Return the [x, y] coordinate for the center point of the cell that contains the specified text.  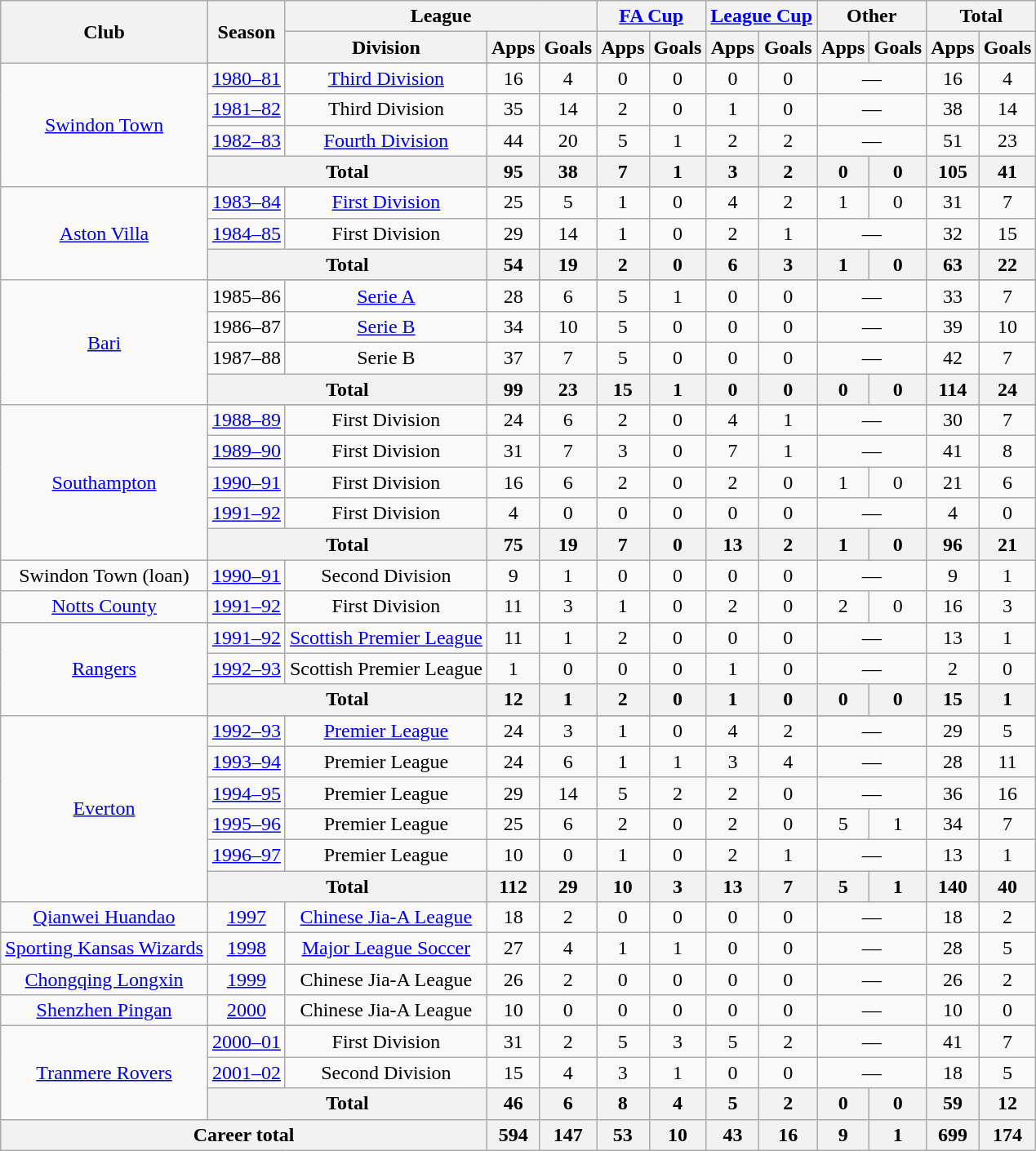
46 [513, 1104]
147 [568, 1135]
27 [513, 949]
Notts County [104, 607]
112 [513, 886]
699 [953, 1135]
1988–89 [247, 420]
63 [953, 264]
Aston Villa [104, 233]
Fourth Division [385, 140]
League Cup [762, 16]
33 [953, 296]
42 [953, 358]
2000 [247, 1011]
1998 [247, 949]
99 [513, 389]
1984–85 [247, 233]
96 [953, 544]
Season [247, 32]
1985–86 [247, 296]
1997 [247, 918]
1986–87 [247, 327]
36 [953, 793]
Major League Soccer [385, 949]
Swindon Town (loan) [104, 575]
43 [733, 1135]
1989–90 [247, 451]
1995–96 [247, 824]
Division [385, 47]
105 [953, 171]
2001–02 [247, 1073]
32 [953, 233]
Qianwei Huandao [104, 918]
114 [953, 389]
Other [872, 16]
44 [513, 140]
30 [953, 420]
95 [513, 171]
35 [513, 109]
20 [568, 140]
Everton [104, 808]
Southampton [104, 482]
FA Cup [651, 16]
League [441, 16]
Swindon Town [104, 125]
40 [1007, 886]
Shenzhen Pingan [104, 1011]
2000–01 [247, 1042]
59 [953, 1104]
Tranmere Rovers [104, 1073]
1994–95 [247, 793]
Sporting Kansas Wizards [104, 949]
53 [623, 1135]
75 [513, 544]
174 [1007, 1135]
140 [953, 886]
1980–81 [247, 78]
22 [1007, 264]
1996–97 [247, 855]
51 [953, 140]
Bari [104, 342]
594 [513, 1135]
1982–83 [247, 140]
Career total [244, 1135]
1987–88 [247, 358]
Rangers [104, 669]
1983–84 [247, 202]
1993–94 [247, 762]
Chongqing Longxin [104, 980]
Serie A [385, 296]
1981–82 [247, 109]
39 [953, 327]
54 [513, 264]
Club [104, 32]
1999 [247, 980]
37 [513, 358]
